Provide the [X, Y] coordinate of the cell's center where the given text is located.  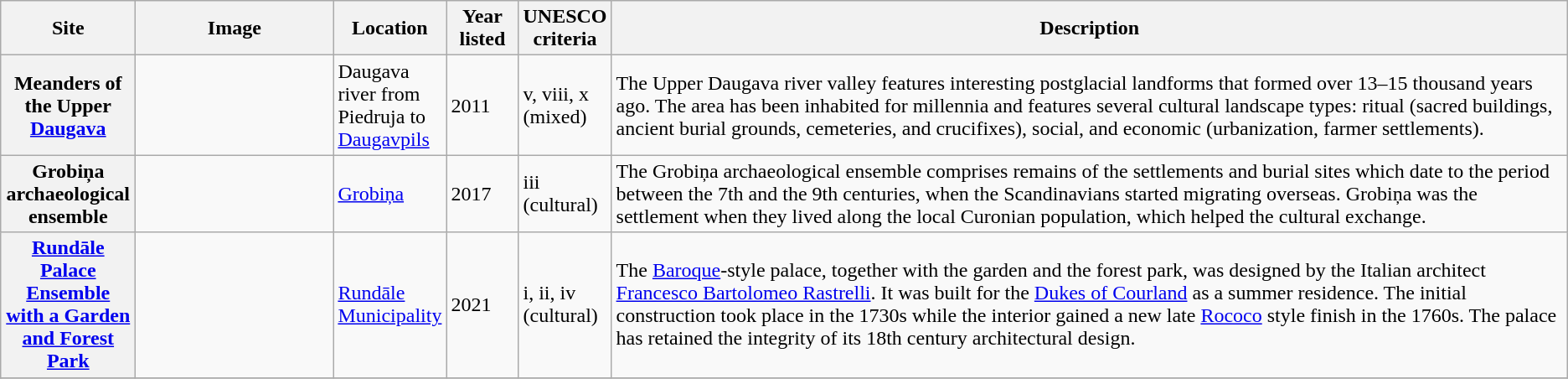
Site [69, 29]
Rundāle Municipality [390, 305]
i, ii, iv (cultural) [565, 305]
v, viii, x (mixed) [565, 106]
iii (cultural) [565, 194]
UNESCO criteria [565, 29]
Rundāle Palace Ensemble with a Garden and Forest Park [69, 305]
2021 [482, 305]
Description [1089, 29]
Image [235, 29]
Meanders of the Upper Daugava [69, 106]
Year listed [482, 29]
Location [390, 29]
2017 [482, 194]
2011 [482, 106]
Grobiņa [390, 194]
Grobiņa archaeological ensemble [69, 194]
Daugava river from Piedruja to Daugavpils [390, 106]
